Locate the cell with the specified text and output its (X, Y) center coordinate. 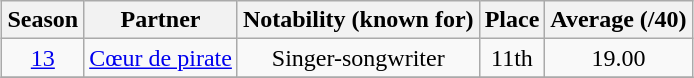
Place (512, 20)
Partner (161, 20)
Average (/40) (618, 20)
Season (43, 20)
Singer-songwriter (358, 58)
13 (43, 58)
Notability (known for) (358, 20)
Cœur de pirate (161, 58)
11th (512, 58)
19.00 (618, 58)
